Find where the given text appears and provide that cell's center as (x, y) coordinate. 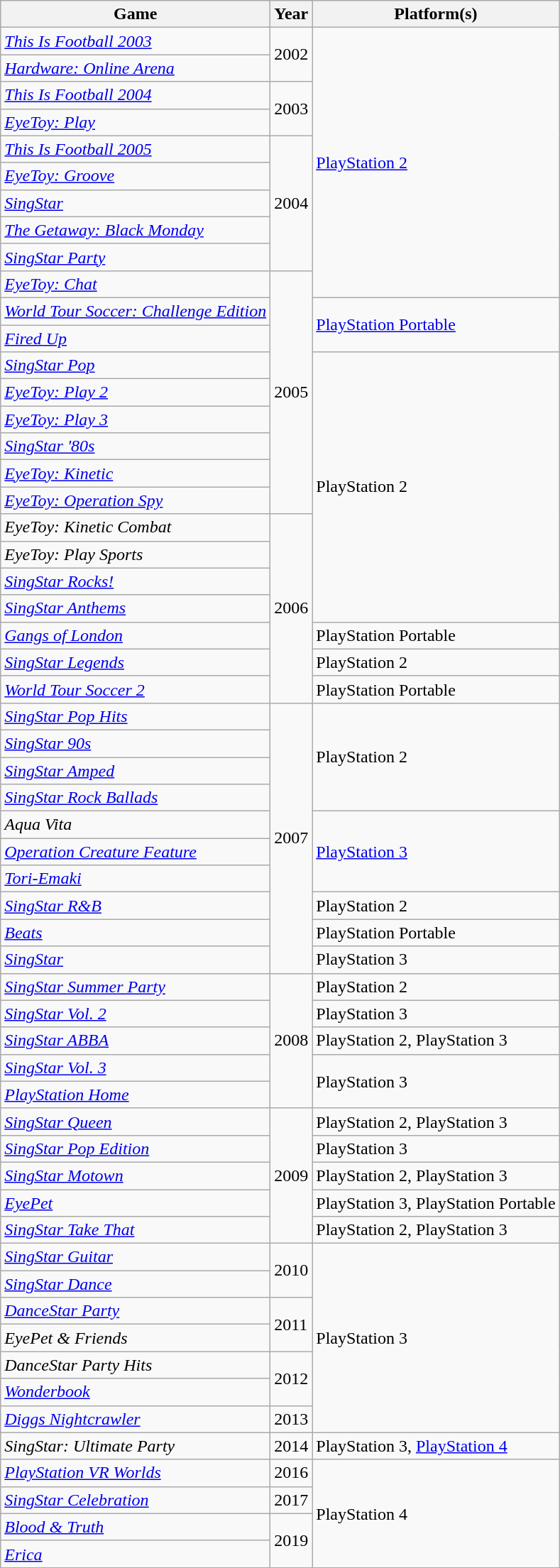
Wonderbook (136, 1392)
SingStar Pop Hits (136, 716)
SingStar Pop Edition (136, 1148)
PlayStation 3, PlayStation 4 (436, 1446)
2006 (291, 608)
2004 (291, 203)
2019 (291, 1540)
EyeToy: Play (136, 122)
2017 (291, 1500)
Game (136, 14)
SingStar: Ultimate Party (136, 1446)
Platform(s) (436, 14)
World Tour Soccer: Challenge Edition (136, 311)
EyePet (136, 1203)
2011 (291, 1325)
EyeToy: Operation Spy (136, 500)
EyeToy: Kinetic (136, 473)
2012 (291, 1378)
EyeToy: Play 2 (136, 393)
SingStar Legends (136, 662)
SingStar Vol. 3 (136, 1068)
2003 (291, 109)
SingStar Summer Party (136, 987)
SingStar Motown (136, 1175)
PlayStation Home (136, 1095)
SingStar Guitar (136, 1257)
SingStar Vol. 2 (136, 1014)
2014 (291, 1446)
SingStar Queen (136, 1122)
DanceStar Party Hits (136, 1365)
Fired Up (136, 339)
2016 (291, 1473)
Aqua Vita (136, 825)
The Getaway: Black Monday (136, 230)
Diggs Nightcrawler (136, 1419)
PlayStation 4 (436, 1513)
Operation Creature Feature (136, 852)
SingStar Pop (136, 366)
EyeToy: Play 3 (136, 420)
Hardware: Online Arena (136, 68)
SingStar Rocks! (136, 581)
SingStar Take That (136, 1230)
SingStar Amped (136, 770)
EyeToy: Chat (136, 284)
EyeToy: Groove (136, 176)
Beats (136, 933)
Blood & Truth (136, 1527)
SingStar Dance (136, 1284)
SingStar R&B (136, 906)
EyeToy: Play Sports (136, 554)
SingStar '80s (136, 446)
2008 (291, 1041)
PlayStation VR Worlds (136, 1473)
SingStar Anthems (136, 608)
SingStar Celebration (136, 1500)
DanceStar Party (136, 1311)
2007 (291, 838)
World Tour Soccer 2 (136, 689)
Tori-Emaki (136, 879)
SingStar Rock Ballads (136, 798)
SingStar 90s (136, 743)
2005 (291, 392)
2013 (291, 1419)
This Is Football 2003 (136, 41)
Year (291, 14)
2010 (291, 1271)
SingStar Party (136, 257)
Erica (136, 1554)
2009 (291, 1175)
EyeToy: Kinetic Combat (136, 527)
Gangs of London (136, 635)
This Is Football 2005 (136, 149)
PlayStation 3, PlayStation Portable (436, 1203)
SingStar ABBA (136, 1041)
This Is Football 2004 (136, 95)
2002 (291, 55)
EyePet & Friends (136, 1338)
